Pinpoint the cell where the given text exists, returning its [x, y] midpoint coordinate. 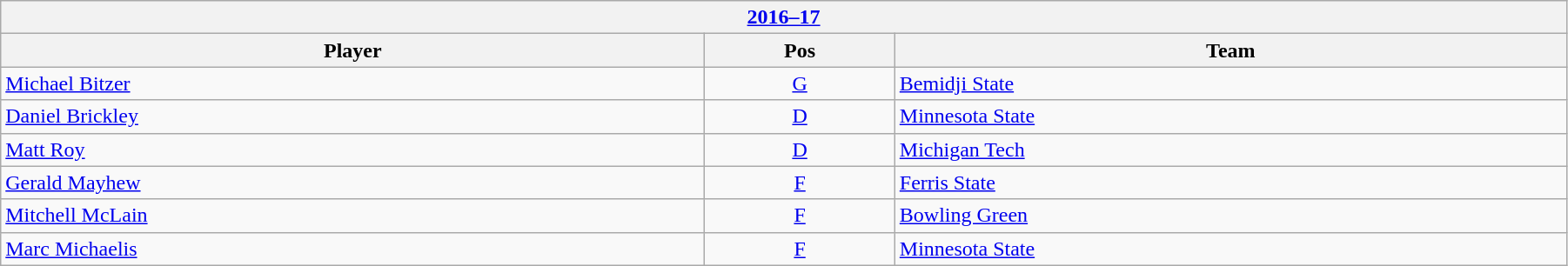
Player [353, 50]
Bowling Green [1230, 216]
Marc Michaelis [353, 249]
G [800, 83]
Team [1230, 50]
Gerald Mayhew [353, 183]
Mitchell McLain [353, 216]
Matt Roy [353, 150]
Daniel Brickley [353, 116]
Michigan Tech [1230, 150]
Ferris State [1230, 183]
Bemidji State [1230, 83]
Pos [800, 50]
Michael Bitzer [353, 83]
2016–17 [784, 17]
